Find where the given text appears and provide that cell's center as [X, Y] coordinate. 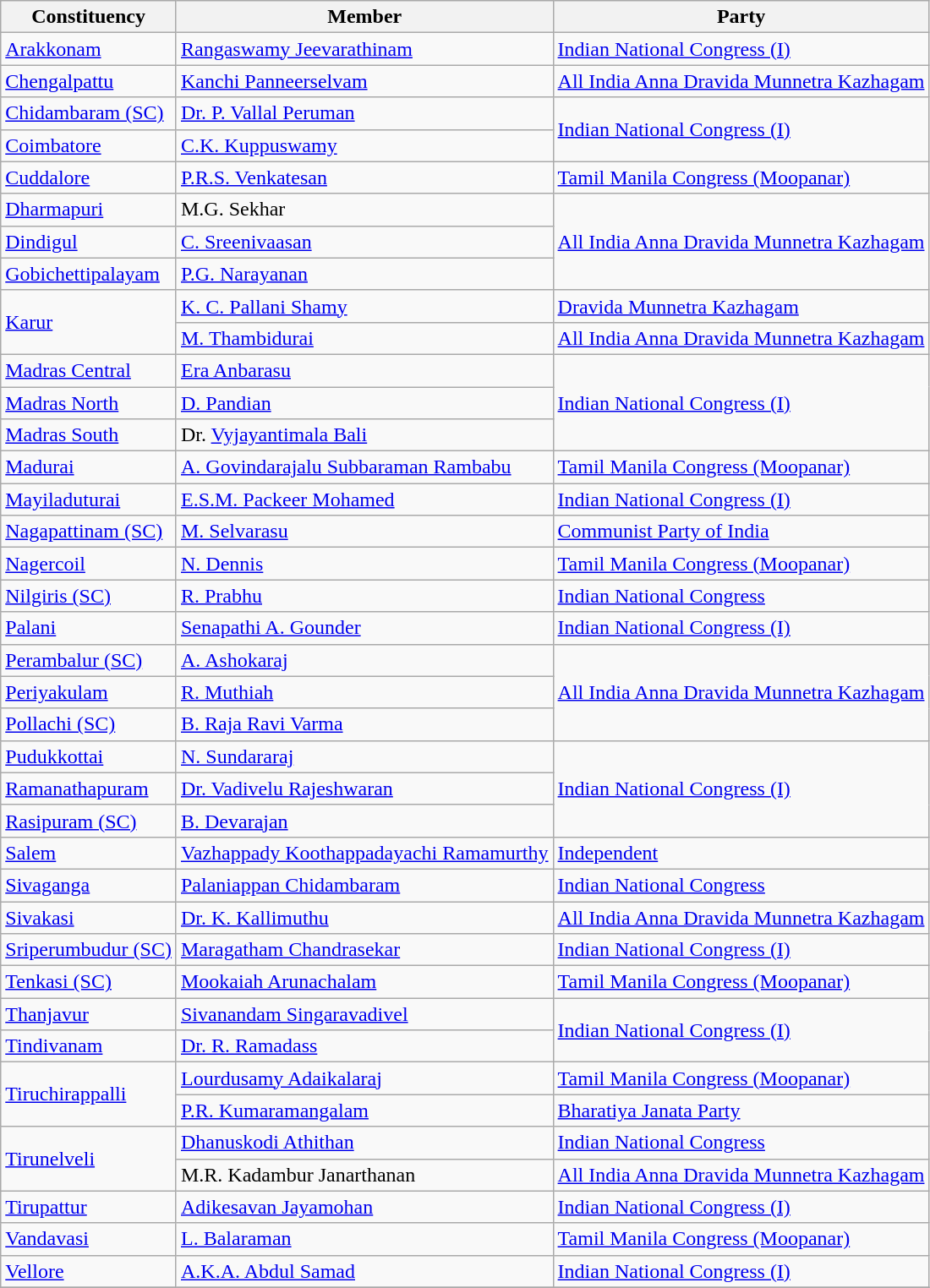
Era Anbarasu [364, 370]
Maragatham Chandrasekar [364, 950]
M. Thambidurai [364, 338]
Madurai [89, 467]
Member [364, 17]
P.R. Kumaramangalam [364, 1111]
K. C. Pallani Shamy [364, 306]
Nilgiris (SC) [89, 596]
Cuddalore [89, 177]
Sivanandam Singaravadivel [364, 1014]
Madras Central [89, 370]
Kanchi Panneerselvam [364, 81]
Adikesavan Jayamohan [364, 1207]
D. Pandian [364, 403]
Tiruchirappalli [89, 1094]
Vellore [89, 1271]
Independent [741, 853]
M.G. Sekhar [364, 210]
Rasipuram (SC) [89, 821]
Chidambaram (SC) [89, 113]
N. Sundararaj [364, 756]
Karur [89, 322]
Mayiladuturai [89, 499]
Pollachi (SC) [89, 724]
Coimbatore [89, 145]
Rangaswamy Jeevarathinam [364, 49]
Dr. Vadivelu Rajeshwaran [364, 789]
Salem [89, 853]
R. Muthiah [364, 692]
Sivakasi [89, 917]
Tenkasi (SC) [89, 982]
Vandavasi [89, 1239]
Vazhappady Koothappadayachi Ramamurthy [364, 853]
M.R. Kadambur Janarthanan [364, 1175]
A.K.A. Abdul Samad [364, 1271]
Senapathi A. Gounder [364, 628]
Party [741, 17]
Mookaiah Arunachalam [364, 982]
Madras North [89, 403]
Nagapattinam (SC) [89, 532]
Dindigul [89, 242]
C.K. Kuppuswamy [364, 145]
B. Devarajan [364, 821]
R. Prabhu [364, 596]
Constituency [89, 17]
Ramanathapuram [89, 789]
Pudukkottai [89, 756]
A. Ashokaraj [364, 660]
L. Balaraman [364, 1239]
Tindivanam [89, 1046]
N. Dennis [364, 564]
P.R.S. Venkatesan [364, 177]
Tirunelveli [89, 1159]
A. Govindarajalu Subbaraman Rambabu [364, 467]
Gobichettipalayam [89, 274]
Dhanuskodi Athithan [364, 1143]
Periyakulam [89, 692]
Sriperumbudur (SC) [89, 950]
Sivaganga [89, 885]
E.S.M. Packeer Mohamed [364, 499]
Lourdusamy Adaikalaraj [364, 1078]
C. Sreenivaasan [364, 242]
M. Selvarasu [364, 532]
Dr. Vyjayantimala Bali [364, 435]
Madras South [89, 435]
Perambalur (SC) [89, 660]
B. Raja Ravi Varma [364, 724]
Nagercoil [89, 564]
P.G. Narayanan [364, 274]
Bharatiya Janata Party [741, 1111]
Dravida Munnetra Kazhagam [741, 306]
Dr. R. Ramadass [364, 1046]
Tirupattur [89, 1207]
Arakkonam [89, 49]
Palaniappan Chidambaram [364, 885]
Dr. K. Kallimuthu [364, 917]
Chengalpattu [89, 81]
Dharmapuri [89, 210]
Thanjavur [89, 1014]
Dr. P. Vallal Peruman [364, 113]
Communist Party of India [741, 532]
Palani [89, 628]
